Extract the [X, Y] coordinate from the center of the cell holding the provided text.  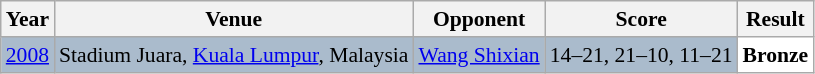
Score [642, 19]
Result [776, 19]
2008 [28, 55]
Wang Shixian [478, 55]
Opponent [478, 19]
Stadium Juara, Kuala Lumpur, Malaysia [234, 55]
Bronze [776, 55]
Year [28, 19]
14–21, 21–10, 11–21 [642, 55]
Venue [234, 19]
